Capture the cell that displays the provided text and extract its (x, y) central coordinate. 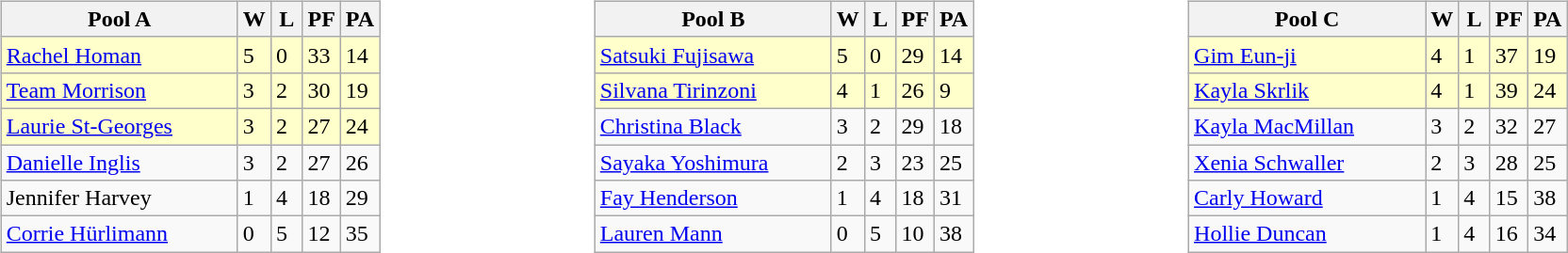
Rachel Homan (119, 55)
37 (1509, 55)
Hollie Duncan (1308, 234)
12 (321, 234)
Xenia Schwaller (1308, 163)
Silvana Tirinzoni (712, 90)
Corrie Hürlimann (119, 234)
Jennifer Harvey (119, 198)
23 (915, 163)
Carly Howard (1308, 198)
Danielle Inglis (119, 163)
31 (954, 198)
35 (360, 234)
Pool A (119, 19)
Gim Eun-ji (1308, 55)
Satsuki Fujisawa (712, 55)
32 (1509, 126)
10 (915, 234)
Team Morrison (119, 90)
16 (1509, 234)
28 (1509, 163)
Kayla Skrlik (1308, 90)
39 (1509, 90)
Pool B (712, 19)
Christina Black (712, 126)
Lauren Mann (712, 234)
Kayla MacMillan (1308, 126)
30 (321, 90)
15 (1509, 198)
34 (1547, 234)
Fay Henderson (712, 198)
Laurie St-Georges (119, 126)
9 (954, 90)
33 (321, 55)
Pool C (1308, 19)
Sayaka Yoshimura (712, 163)
